Capture the cell that displays the provided text and extract its [X, Y] central coordinate. 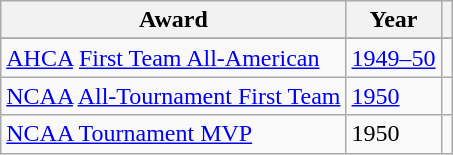
1949–50 [394, 58]
Award [174, 20]
Year [394, 20]
AHCA First Team All-American [174, 58]
NCAA Tournament MVP [174, 134]
NCAA All-Tournament First Team [174, 96]
